Determine the (X, Y) coordinate at the center of the cell enclosing the given text.  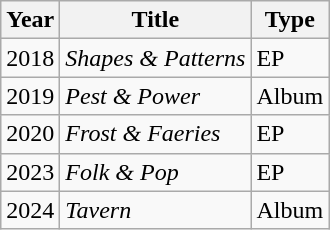
Pest & Power (156, 96)
Tavern (156, 210)
Title (156, 20)
2019 (30, 96)
Year (30, 20)
Shapes & Patterns (156, 58)
Frost & Faeries (156, 134)
Folk & Pop (156, 172)
2023 (30, 172)
2018 (30, 58)
Type (290, 20)
2020 (30, 134)
2024 (30, 210)
